Locate the cell with the specified text and output its (X, Y) center coordinate. 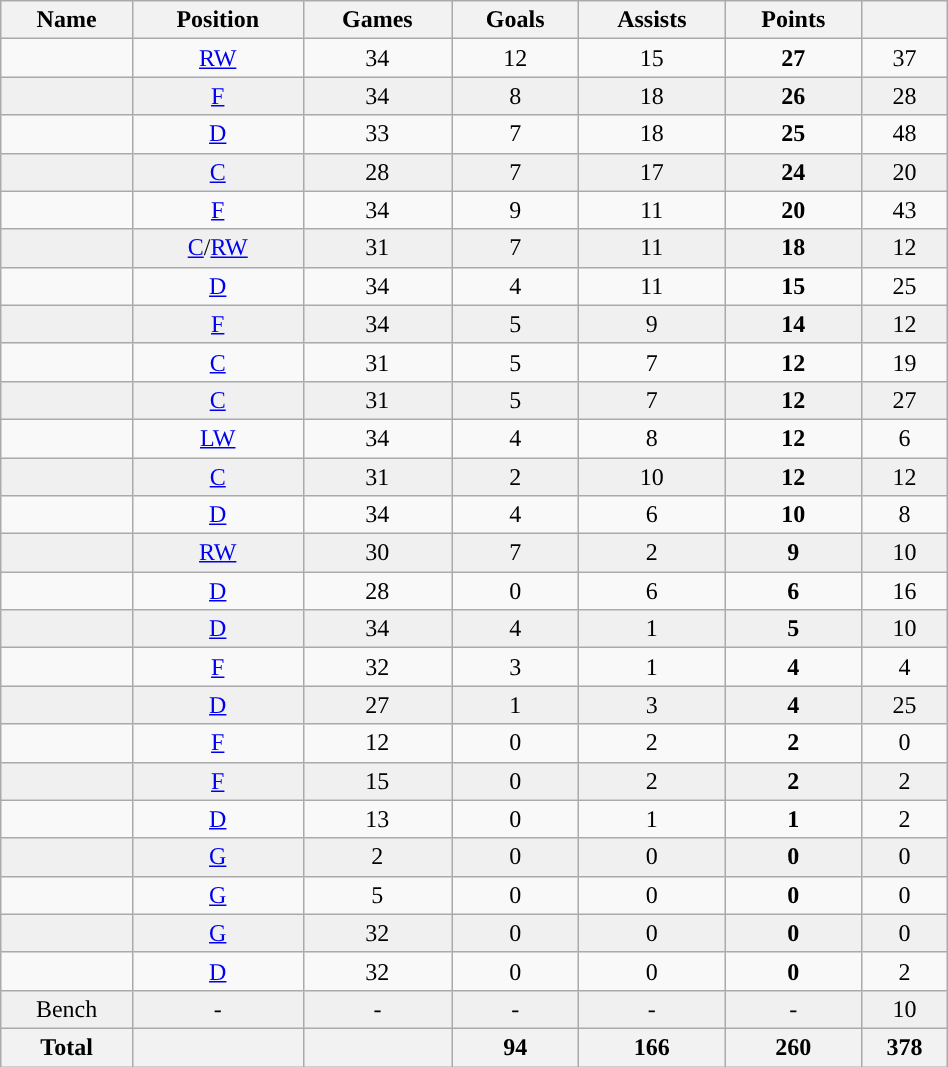
14 (794, 324)
94 (516, 1047)
16 (905, 591)
30 (378, 553)
166 (652, 1047)
Name (67, 20)
33 (378, 134)
Bench (67, 1009)
17 (652, 172)
378 (905, 1047)
19 (905, 362)
24 (794, 172)
13 (378, 819)
37 (905, 58)
Points (794, 20)
43 (905, 210)
C/RW (218, 248)
48 (905, 134)
Assists (652, 20)
Goals (516, 20)
Games (378, 20)
LW (218, 438)
Total (67, 1047)
Position (218, 20)
26 (794, 96)
260 (794, 1047)
